From the cell containing the given text, extract its center point as [x, y] coordinate. 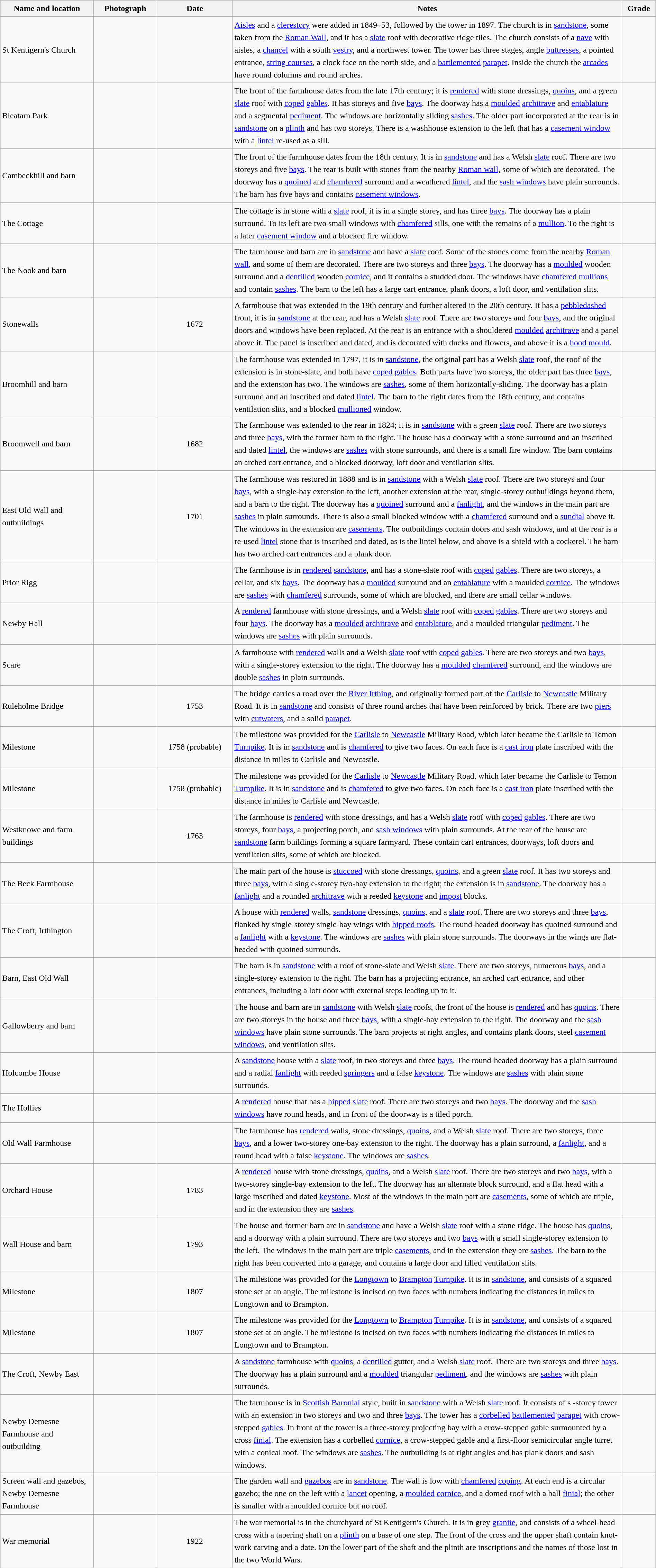
Barn, East Old Wall [47, 978]
The Croft, Newby East [47, 1374]
Bleatarn Park [47, 116]
The Nook and barn [47, 271]
Newby Demesne Farmhouse and outbuilding [47, 1434]
The Cottage [47, 223]
Grade [639, 8]
St Kentigern's Church [47, 50]
Gallowberry and barn [47, 1026]
Date [195, 8]
Broomwell and barn [47, 444]
1793 [195, 1244]
Wall House and barn [47, 1244]
The Hollies [47, 1108]
Scare [47, 665]
Screen wall and gazebos,Newby Demesne Farmhouse [47, 1494]
Photograph [125, 8]
Prior Rigg [47, 582]
1922 [195, 1541]
Stonewalls [47, 324]
1783 [195, 1190]
1701 [195, 516]
War memorial [47, 1541]
Westknowe and farm buildings [47, 836]
Newby Hall [47, 624]
Name and location [47, 8]
Old Wall Farmhouse [47, 1143]
1672 [195, 324]
Cambeckhill and barn [47, 176]
Ruleholme Bridge [47, 706]
Holcombe House [47, 1073]
The Beck Farmhouse [47, 883]
The Croft, Irthington [47, 931]
Notes [427, 8]
Orchard House [47, 1190]
Broomhill and barn [47, 384]
1682 [195, 444]
East Old Wall and outbuildings [47, 516]
1753 [195, 706]
1763 [195, 836]
